Detect which cell encompasses the target text, then output its (x, y) center coordinate. 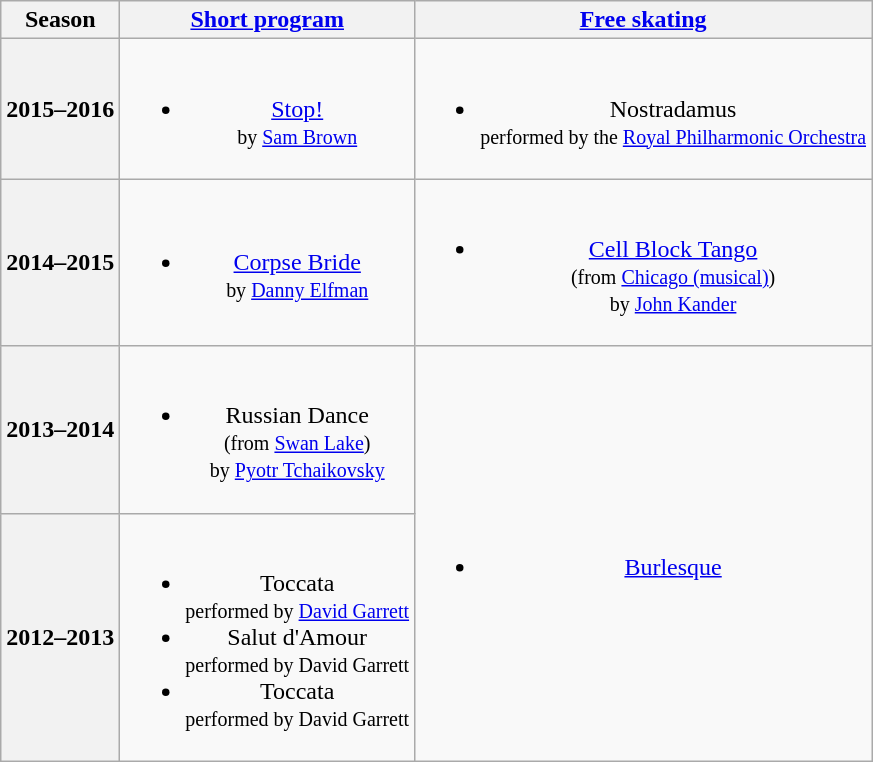
Stop! by Sam Brown (268, 109)
Burlesque (644, 554)
Cell Block Tango (from Chicago (musical)) by John Kander (644, 262)
Free skating (644, 20)
Toccata performed by David Garrett Salut d'Amour performed by David Garrett Toccata performed by David Garrett (268, 637)
Corpse Bride by Danny Elfman (268, 262)
2012–2013 (60, 637)
2015–2016 (60, 109)
Russian Dance (from Swan Lake) by Pyotr Tchaikovsky (268, 430)
Nostradamus performed by the Royal Philharmonic Orchestra (644, 109)
2014–2015 (60, 262)
Season (60, 20)
Short program (268, 20)
2013–2014 (60, 430)
